Return the [X, Y] coordinate for the center point of the cell that contains the specified text.  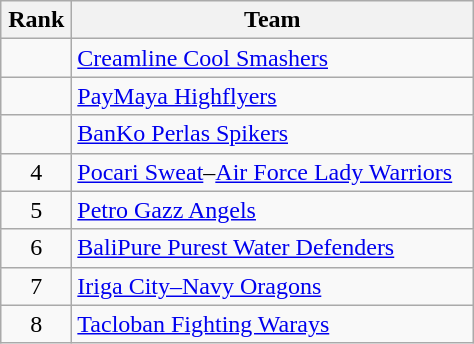
Team [272, 20]
5 [36, 210]
Pocari Sweat–Air Force Lady Warriors [272, 172]
Tacloban Fighting Warays [272, 324]
BaliPure Purest Water Defenders [272, 248]
8 [36, 324]
PayMaya Highflyers [272, 96]
6 [36, 248]
4 [36, 172]
Creamline Cool Smashers [272, 58]
7 [36, 286]
Rank [36, 20]
Petro Gazz Angels [272, 210]
BanKo Perlas Spikers [272, 134]
Iriga City–Navy Oragons [272, 286]
